Detect which cell encompasses the target text, then output its (X, Y) center coordinate. 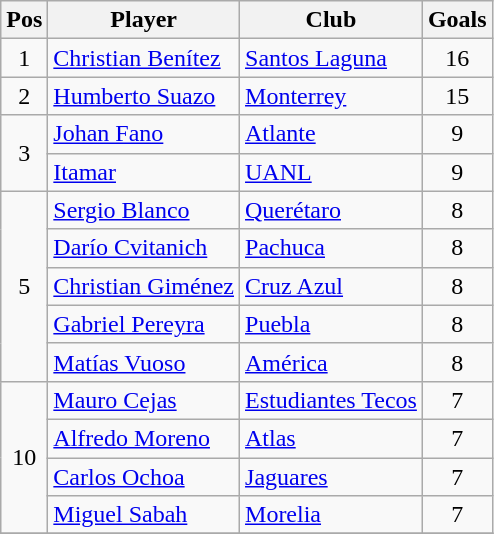
Gabriel Pereyra (144, 324)
2 (24, 96)
Pos (24, 20)
Humberto Suazo (144, 96)
Santos Laguna (332, 58)
15 (457, 96)
16 (457, 58)
10 (24, 457)
Darío Cvitanich (144, 248)
Goals (457, 20)
Estudiantes Tecos (332, 400)
Christian Giménez (144, 286)
Itamar (144, 172)
Mauro Cejas (144, 400)
Christian Benítez (144, 58)
Matías Vuoso (144, 362)
Carlos Ochoa (144, 477)
Cruz Azul (332, 286)
Johan Fano (144, 134)
UANL (332, 172)
Pachuca (332, 248)
5 (24, 286)
Player (144, 20)
Querétaro (332, 210)
Alfredo Moreno (144, 438)
3 (24, 153)
Puebla (332, 324)
Miguel Sabah (144, 515)
Monterrey (332, 96)
Morelia (332, 515)
Club (332, 20)
Atlas (332, 438)
Sergio Blanco (144, 210)
Jaguares (332, 477)
Atlante (332, 134)
América (332, 362)
1 (24, 58)
